Scan for the cell matching the given text and deliver its (X, Y) coordinate at center. 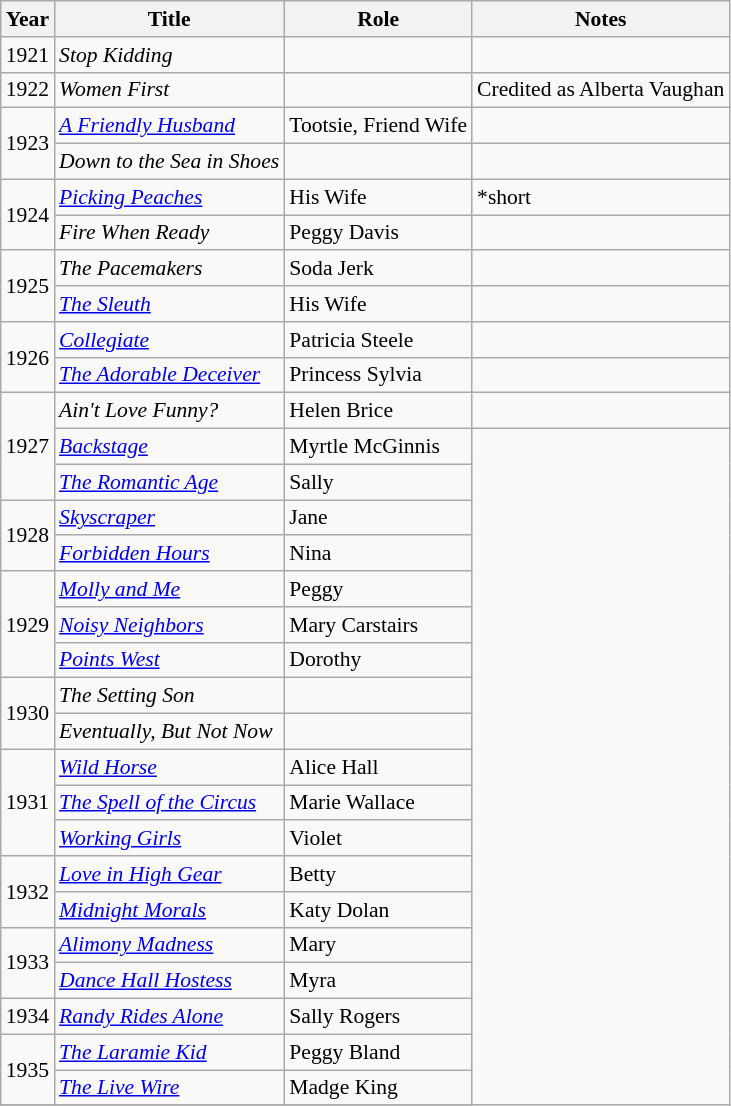
1927 (28, 446)
Working Girls (169, 839)
Tootsie, Friend Wife (378, 126)
Title (169, 19)
Skyscraper (169, 518)
The Sleuth (169, 304)
Sally Rogers (378, 1017)
1934 (28, 1017)
Helen Brice (378, 411)
Credited as Alberta Vaughan (600, 90)
1924 (28, 214)
Nina (378, 554)
The Spell of the Circus (169, 803)
A Friendly Husband (169, 126)
Peggy (378, 589)
Dorothy (378, 660)
Forbidden Hours (169, 554)
1933 (28, 962)
Notes (600, 19)
Mary Carstairs (378, 625)
Points West (169, 660)
Molly and Me (169, 589)
Role (378, 19)
Betty (378, 874)
The Adorable Deceiver (169, 375)
1926 (28, 358)
Dance Hall Hostess (169, 981)
Fire When Ready (169, 233)
The Laramie Kid (169, 1052)
Peggy Davis (378, 233)
1928 (28, 536)
1925 (28, 286)
Picking Peaches (169, 197)
Midnight Morals (169, 910)
Marie Wallace (378, 803)
Mary (378, 945)
1931 (28, 802)
Katy Dolan (378, 910)
Wild Horse (169, 767)
1929 (28, 624)
1932 (28, 892)
Collegiate (169, 340)
Sally (378, 482)
Down to the Sea in Shoes (169, 162)
Jane (378, 518)
Backstage (169, 447)
Peggy Bland (378, 1052)
The Live Wire (169, 1088)
Madge King (378, 1088)
Alice Hall (378, 767)
Princess Sylvia (378, 375)
Eventually, But Not Now (169, 732)
*short (600, 197)
Love in High Gear (169, 874)
Ain't Love Funny? (169, 411)
1935 (28, 1070)
Myrtle McGinnis (378, 447)
1921 (28, 55)
The Setting Son (169, 696)
Randy Rides Alone (169, 1017)
The Pacemakers (169, 269)
1930 (28, 714)
Myra (378, 981)
Stop Kidding (169, 55)
Patricia Steele (378, 340)
1923 (28, 144)
Noisy Neighbors (169, 625)
Violet (378, 839)
Alimony Madness (169, 945)
The Romantic Age (169, 482)
1922 (28, 90)
Women First (169, 90)
Year (28, 19)
Soda Jerk (378, 269)
